Determine the (X, Y) coordinate at the center of the cell enclosing the given text.  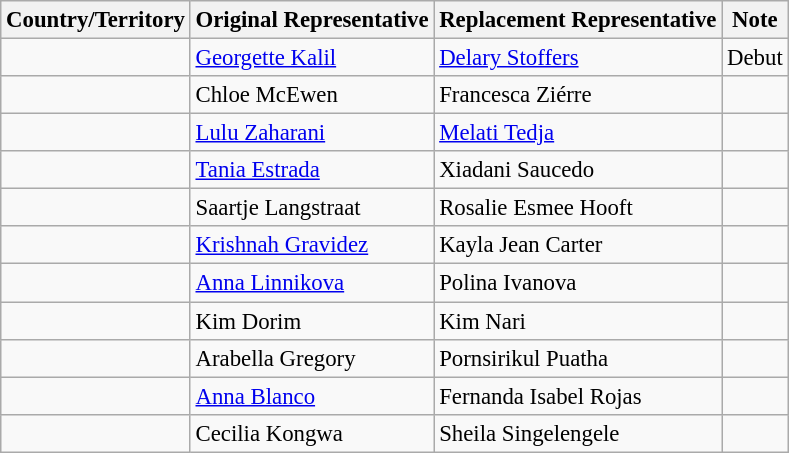
Fernanda Isabel Rojas (578, 396)
Cecilia Kongwa (312, 433)
Xiadani Saucedo (578, 170)
Anna Blanco (312, 396)
Kim Dorim (312, 321)
Polina Ivanova (578, 283)
Pornsirikul Puatha (578, 358)
Replacement Representative (578, 20)
Debut (755, 58)
Country/Territory (96, 20)
Arabella Gregory (312, 358)
Kayla Jean Carter (578, 245)
Tania Estrada (312, 170)
Anna Linnikova (312, 283)
Rosalie Esmee Hooft (578, 208)
Note (755, 20)
Francesca Ziérre (578, 95)
Delary Stoffers (578, 58)
Original Representative (312, 20)
Sheila Singelengele (578, 433)
Saartje Langstraat (312, 208)
Georgette Kalil (312, 58)
Melati Tedja (578, 133)
Chloe McEwen (312, 95)
Lulu Zaharani (312, 133)
Kim Nari (578, 321)
Krishnah Gravidez (312, 245)
